Detect which cell encompasses the target text, then output its (X, Y) center coordinate. 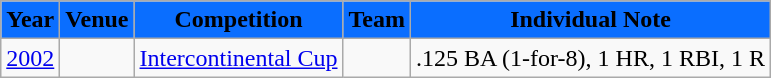
.125 BA (1-for-8), 1 HR, 1 RBI, 1 R (591, 58)
Venue (97, 20)
Team (377, 20)
2002 (30, 58)
Intercontinental Cup (238, 58)
Competition (238, 20)
Year (30, 20)
Individual Note (591, 20)
